Output the [X, Y] coordinate of the center of the cell containing the given text.  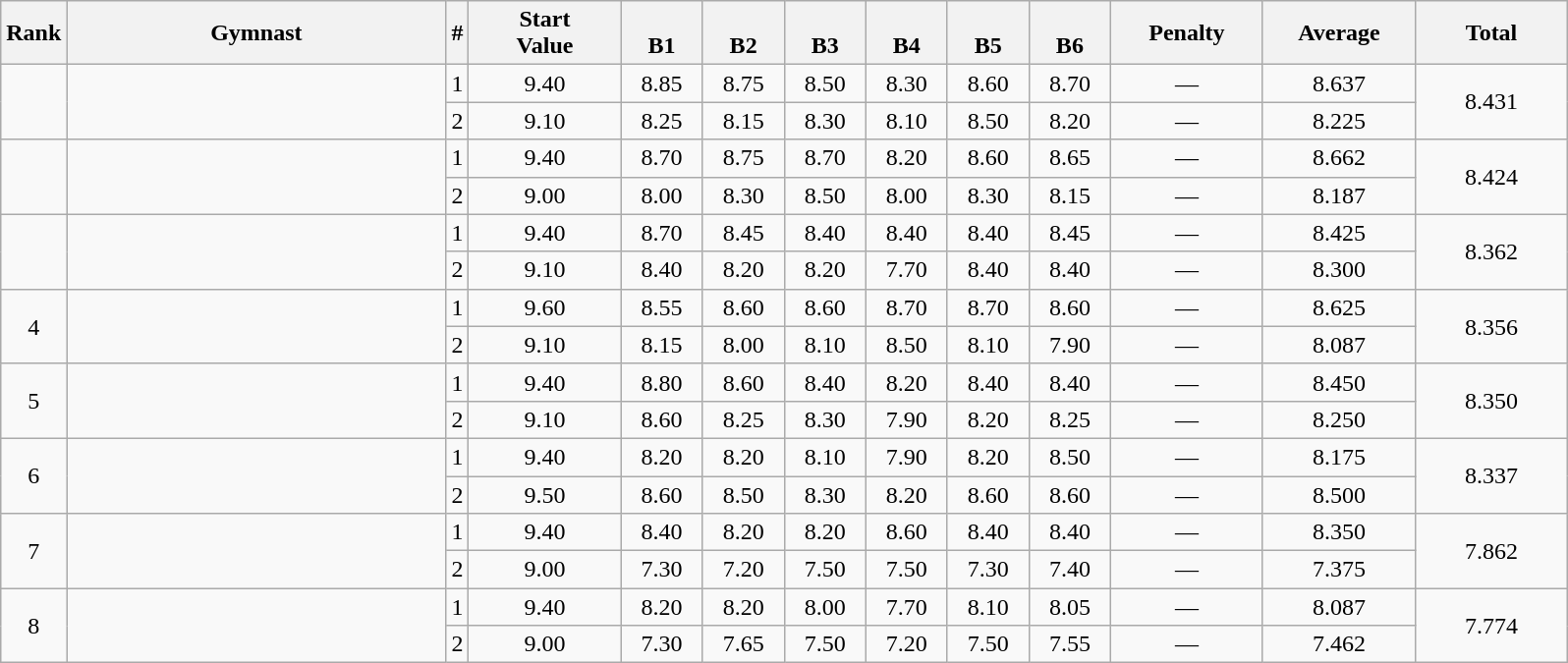
B2 [743, 33]
B1 [662, 33]
9.60 [544, 307]
7.462 [1338, 644]
8.362 [1491, 251]
B6 [1069, 33]
8.55 [662, 307]
Total [1491, 33]
8.662 [1338, 158]
7.40 [1069, 570]
8 [33, 626]
8.05 [1069, 607]
StartValue [544, 33]
8.424 [1491, 177]
8.425 [1338, 233]
8.175 [1338, 457]
Average [1338, 33]
Penalty [1187, 33]
8.450 [1338, 382]
8.187 [1338, 195]
7.65 [743, 644]
9.50 [544, 494]
8.337 [1491, 475]
8.85 [662, 83]
8.625 [1338, 307]
Rank [33, 33]
8.300 [1338, 270]
8.250 [1338, 419]
8.356 [1491, 326]
6 [33, 475]
5 [33, 401]
B4 [906, 33]
Gymnast [256, 33]
B3 [825, 33]
B5 [988, 33]
4 [33, 326]
8.431 [1491, 102]
7.375 [1338, 570]
# [458, 33]
8.500 [1338, 494]
7 [33, 551]
8.80 [662, 382]
7.774 [1491, 626]
7.55 [1069, 644]
8.637 [1338, 83]
8.65 [1069, 158]
7.862 [1491, 551]
8.225 [1338, 121]
